Output the [X, Y] coordinate of the center of the cell containing the given text.  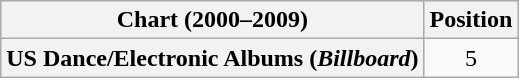
Position [471, 20]
Chart (2000–2009) [212, 20]
5 [471, 58]
US Dance/Electronic Albums (Billboard) [212, 58]
